Determine the [X, Y] coordinate at the center of the cell enclosing the given text.  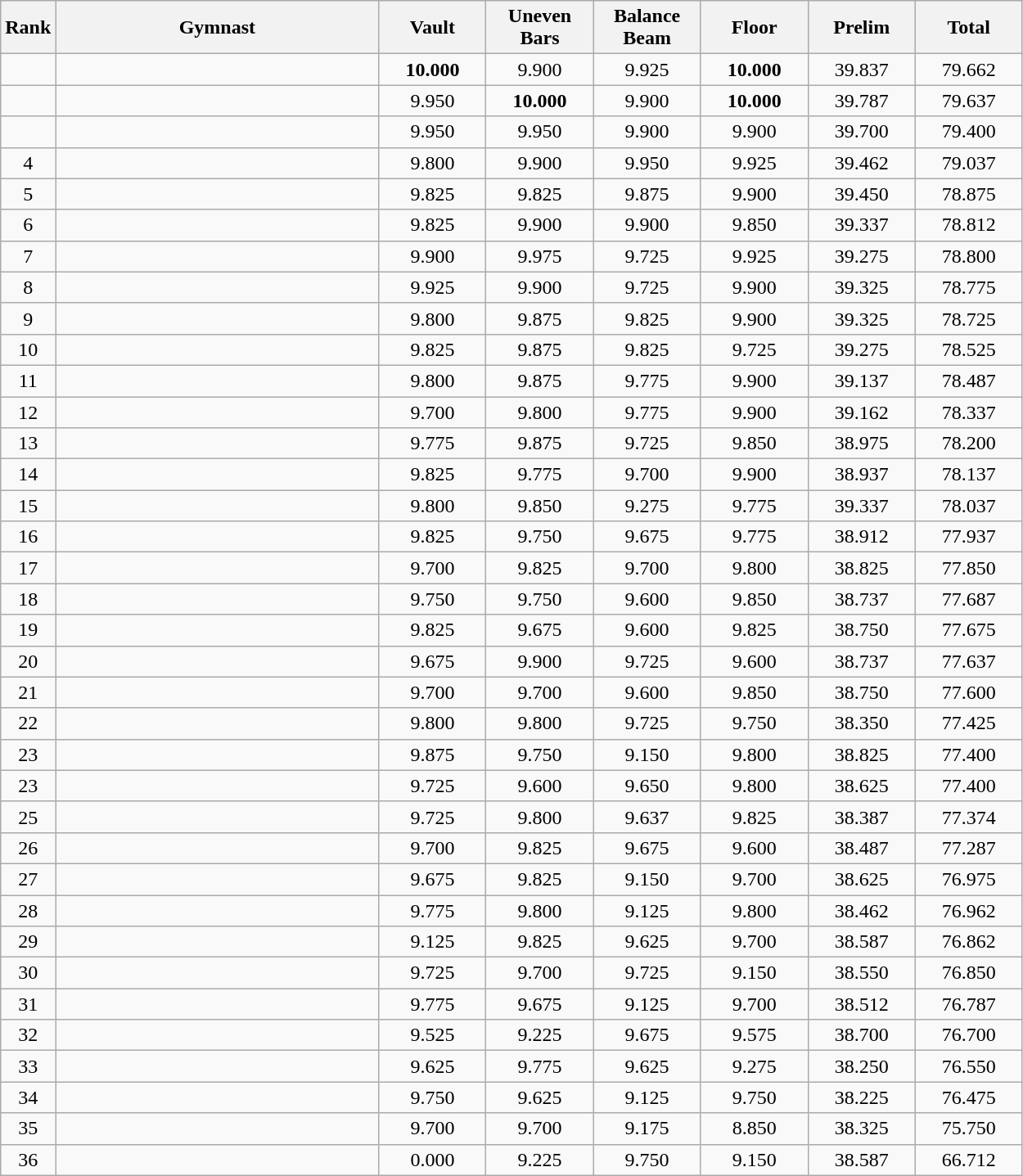
39.162 [861, 412]
78.800 [969, 256]
0.000 [432, 1160]
76.787 [969, 1004]
79.637 [969, 101]
76.862 [969, 942]
26 [28, 848]
76.475 [969, 1097]
20 [28, 661]
39.700 [861, 132]
8 [28, 287]
77.374 [969, 817]
Total [969, 28]
31 [28, 1004]
39.450 [861, 194]
76.975 [969, 879]
Vault [432, 28]
78.137 [969, 475]
11 [28, 381]
77.687 [969, 599]
66.712 [969, 1160]
38.487 [861, 848]
Rank [28, 28]
77.425 [969, 723]
77.287 [969, 848]
10 [28, 349]
28 [28, 911]
38.225 [861, 1097]
9.650 [647, 786]
38.700 [861, 1035]
35 [28, 1129]
UnevenBars [540, 28]
78.812 [969, 225]
38.250 [861, 1066]
77.675 [969, 630]
75.750 [969, 1129]
78.725 [969, 318]
78.200 [969, 444]
79.037 [969, 163]
4 [28, 163]
17 [28, 568]
19 [28, 630]
77.850 [969, 568]
79.662 [969, 70]
14 [28, 475]
Floor [755, 28]
38.325 [861, 1129]
9 [28, 318]
78.875 [969, 194]
76.962 [969, 911]
22 [28, 723]
9.175 [647, 1129]
7 [28, 256]
16 [28, 537]
38.387 [861, 817]
13 [28, 444]
78.487 [969, 381]
77.937 [969, 537]
76.850 [969, 973]
BalanceBeam [647, 28]
18 [28, 599]
12 [28, 412]
Gymnast [218, 28]
78.525 [969, 349]
5 [28, 194]
38.975 [861, 444]
32 [28, 1035]
30 [28, 973]
39.462 [861, 163]
Prelim [861, 28]
38.350 [861, 723]
15 [28, 506]
39.837 [861, 70]
76.550 [969, 1066]
76.700 [969, 1035]
79.400 [969, 132]
9.637 [647, 817]
33 [28, 1066]
21 [28, 692]
38.512 [861, 1004]
34 [28, 1097]
77.637 [969, 661]
9.975 [540, 256]
78.337 [969, 412]
38.550 [861, 973]
78.037 [969, 506]
38.937 [861, 475]
25 [28, 817]
9.575 [755, 1035]
9.525 [432, 1035]
39.137 [861, 381]
27 [28, 879]
39.787 [861, 101]
77.600 [969, 692]
8.850 [755, 1129]
36 [28, 1160]
38.462 [861, 911]
38.912 [861, 537]
29 [28, 942]
78.775 [969, 287]
6 [28, 225]
